Scan for the cell matching the given text and deliver its (X, Y) coordinate at center. 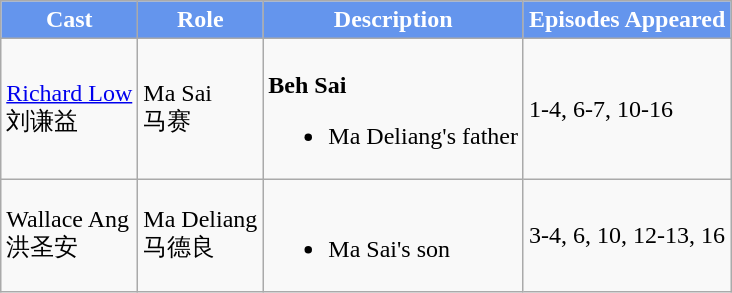
Cast (70, 20)
Ma Sai's son (394, 236)
Beh SaiMa Deliang's father (394, 109)
Ma Deliang 马德良 (200, 236)
1-4, 6-7, 10-16 (626, 109)
Richard Low 刘谦益 (70, 109)
3-4, 6, 10, 12-13, 16 (626, 236)
Ma Sai 马赛 (200, 109)
Role (200, 20)
Description (394, 20)
Episodes Appeared (626, 20)
Wallace Ang 洪圣安 (70, 236)
